Provide the [x, y] coordinate of the cell's center where the given text is located.  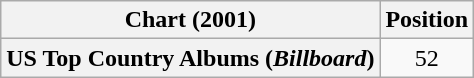
US Top Country Albums (Billboard) [190, 58]
Chart (2001) [190, 20]
Position [427, 20]
52 [427, 58]
